Return the (x, y) coordinate for the center point of the cell that contains the specified text.  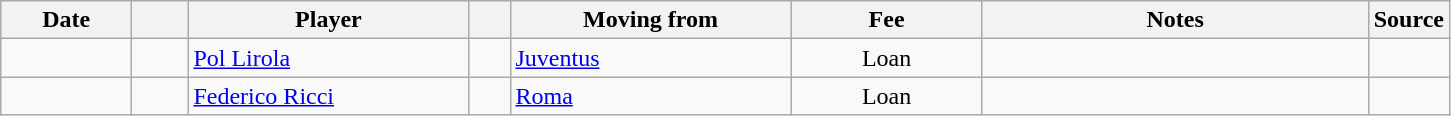
Roma (650, 96)
Pol Lirola (328, 58)
Juventus (650, 58)
Player (328, 20)
Date (66, 20)
Moving from (650, 20)
Source (1408, 20)
Fee (886, 20)
Federico Ricci (328, 96)
Notes (1175, 20)
